Scan for the cell matching the given text and deliver its (x, y) coordinate at center. 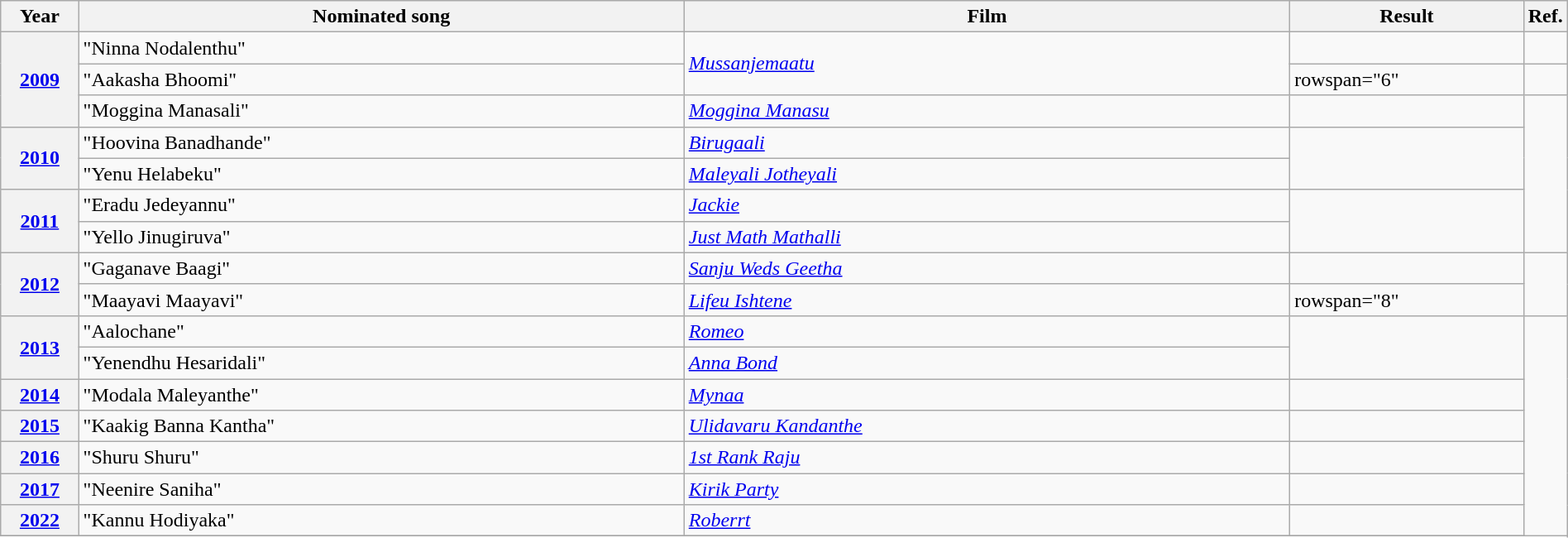
"Shuru Shuru" (381, 458)
2013 (40, 347)
Just Math Mathalli (987, 237)
Jackie (987, 205)
"Yenendhu Hesaridali" (381, 363)
Moggina Manasu (987, 111)
"Modala Maleyanthe" (381, 395)
"Aalochane" (381, 331)
2010 (40, 158)
Romeo (987, 331)
"Maayavi Maayavi" (381, 300)
"Eradu Jedeyannu" (381, 205)
Mynaa (987, 395)
Maleyali Jotheyali (987, 174)
Mussanjemaatu (987, 64)
2022 (40, 521)
"Kannu Hodiyaka" (381, 521)
Year (40, 17)
Lifeu Ishtene (987, 300)
rowspan="6" (1408, 79)
"Aakasha Bhoomi" (381, 79)
"Yenu Helabeku" (381, 174)
Kirik Party (987, 489)
"Neenire Saniha" (381, 489)
Roberrt (987, 521)
2012 (40, 284)
2011 (40, 221)
Ulidavaru Kandanthe (987, 426)
"Gaganave Baagi" (381, 268)
2017 (40, 489)
Anna Bond (987, 363)
2016 (40, 458)
Sanju Weds Geetha (987, 268)
Film (987, 17)
"Ninna Nodalenthu" (381, 48)
"Kaakig Banna Kantha" (381, 426)
"Hoovina Banadhande" (381, 142)
rowspan="8" (1408, 300)
Ref. (1545, 17)
2015 (40, 426)
Birugaali (987, 142)
1st Rank Raju (987, 458)
"Moggina Manasali" (381, 111)
"Yello Jinugiruva" (381, 237)
2009 (40, 79)
Nominated song (381, 17)
2014 (40, 395)
Result (1408, 17)
